For the text-containing cell, return its midpoint in (x, y) coordinate format. 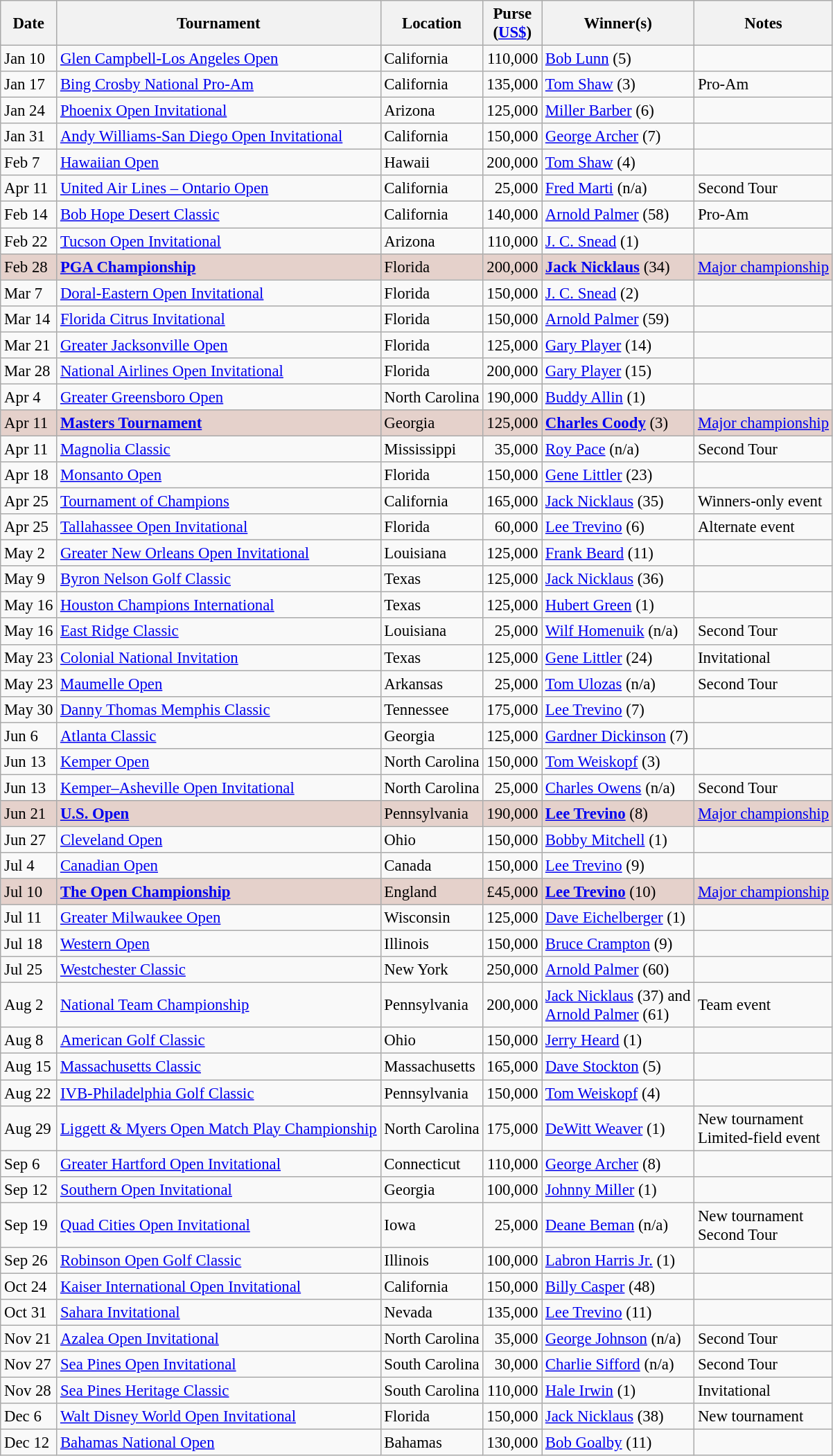
New tournament (764, 1417)
Jan 17 (29, 85)
Johnny Miller (1) (618, 1189)
Aug 15 (29, 1067)
Mar 7 (29, 293)
Jul 4 (29, 866)
Alternate event (764, 527)
New York (432, 970)
Jul 10 (29, 892)
Billy Casper (48) (618, 1286)
Sep 19 (29, 1225)
Doral-Eastern Open Invitational (219, 293)
Arnold Palmer (58) (618, 215)
Bobby Mitchell (1) (618, 840)
Hale Irwin (1) (618, 1391)
Jun 6 (29, 736)
Tom Weiskopf (3) (618, 762)
Roy Pace (n/a) (618, 449)
Tournament (219, 24)
Apr 4 (29, 397)
Mar 28 (29, 371)
Tom Shaw (3) (618, 85)
Atlanta Classic (219, 736)
Nov 27 (29, 1365)
East Ridge Classic (219, 632)
New tournamentSecond Tour (764, 1225)
Greater Greensboro Open (219, 397)
May 30 (29, 709)
Gene Littler (24) (618, 657)
Charles Coody (3) (618, 423)
Canada (432, 866)
Lee Trevino (11) (618, 1313)
Arnold Palmer (59) (618, 319)
National Team Championship (219, 1006)
Western Open (219, 944)
Quad Cities Open Invitational (219, 1225)
Location (432, 24)
Dec 12 (29, 1443)
George Archer (7) (618, 136)
Bob Lunn (5) (618, 59)
Bob Hope Desert Classic (219, 215)
Tom Ulozas (n/a) (618, 684)
Lee Trevino (7) (618, 709)
Feb 28 (29, 267)
Tournament of Champions (219, 501)
Massachusetts Classic (219, 1067)
Tennessee (432, 709)
Nov 21 (29, 1338)
Nov 28 (29, 1391)
Hawaii (432, 163)
Greater Hartford Open Invitational (219, 1164)
Monsanto Open (219, 475)
Liggett & Myers Open Match Play Championship (219, 1128)
Winner(s) (618, 24)
£45,000 (513, 892)
Mar 21 (29, 345)
Lee Trevino (10) (618, 892)
Dec 6 (29, 1417)
Notes (764, 24)
Feb 14 (29, 215)
Massachusetts (432, 1067)
Charlie Sifford (n/a) (618, 1365)
Danny Thomas Memphis Classic (219, 709)
Connecticut (432, 1164)
PGA Championship (219, 267)
Glen Campbell-Los Angeles Open (219, 59)
Charles Owens (n/a) (618, 788)
Wilf Homenuik (n/a) (618, 632)
Sea Pines Open Invitational (219, 1365)
Arkansas (432, 684)
Fred Marti (n/a) (618, 189)
Bruce Crampton (9) (618, 944)
Houston Champions International (219, 605)
Aug 8 (29, 1041)
Lee Trevino (6) (618, 527)
Magnolia Classic (219, 449)
Bahamas (432, 1443)
Tucson Open Invitational (219, 241)
Westchester Classic (219, 970)
Jan 31 (29, 136)
Jerry Heard (1) (618, 1041)
Kaiser International Open Invitational (219, 1286)
New tournamentLimited-field event (764, 1128)
Greater New Orleans Open Invitational (219, 553)
J. C. Snead (1) (618, 241)
Colonial National Invitation (219, 657)
England (432, 892)
Phoenix Open Invitational (219, 111)
National Airlines Open Invitational (219, 371)
Deane Beman (n/a) (618, 1225)
Jack Nicklaus (38) (618, 1417)
Aug 29 (29, 1128)
Feb 7 (29, 163)
130,000 (513, 1443)
Buddy Allin (1) (618, 397)
Robinson Open Golf Classic (219, 1261)
Team event (764, 1006)
Date (29, 24)
Wisconsin (432, 918)
Jun 27 (29, 840)
Florida Citrus Invitational (219, 319)
30,000 (513, 1365)
American Golf Classic (219, 1041)
Sep 12 (29, 1189)
Miller Barber (6) (618, 111)
Aug 22 (29, 1093)
George Archer (8) (618, 1164)
Kemper Open (219, 762)
Jul 18 (29, 944)
140,000 (513, 215)
Frank Beard (11) (618, 553)
May 9 (29, 579)
Winners-only event (764, 501)
Bob Goalby (11) (618, 1443)
Jul 25 (29, 970)
Apr 18 (29, 475)
Oct 24 (29, 1286)
Bahamas National Open (219, 1443)
Maumelle Open (219, 684)
Gardner Dickinson (7) (618, 736)
Kemper–Asheville Open Invitational (219, 788)
Lee Trevino (8) (618, 814)
Jun 21 (29, 814)
Jack Nicklaus (36) (618, 579)
Tom Shaw (4) (618, 163)
IVB-Philadelphia Golf Classic (219, 1093)
Tallahassee Open Invitational (219, 527)
Sep 6 (29, 1164)
Arnold Palmer (60) (618, 970)
Hubert Green (1) (618, 605)
Mar 14 (29, 319)
Jack Nicklaus (37) and Arnold Palmer (61) (618, 1006)
Dave Stockton (5) (618, 1067)
J. C. Snead (2) (618, 293)
Andy Williams-San Diego Open Invitational (219, 136)
Bing Crosby National Pro-Am (219, 85)
Cleveland Open (219, 840)
U.S. Open (219, 814)
George Johnson (n/a) (618, 1338)
Iowa (432, 1225)
Southern Open Invitational (219, 1189)
Oct 31 (29, 1313)
Jan 24 (29, 111)
250,000 (513, 970)
Byron Nelson Golf Classic (219, 579)
Masters Tournament (219, 423)
Gary Player (15) (618, 371)
Dave Eichelberger (1) (618, 918)
60,000 (513, 527)
Hawaiian Open (219, 163)
Feb 22 (29, 241)
Tom Weiskopf (4) (618, 1093)
Labron Harris Jr. (1) (618, 1261)
Aug 2 (29, 1006)
Nevada (432, 1313)
Gary Player (14) (618, 345)
Greater Jacksonville Open (219, 345)
Purse(US$) (513, 24)
Mississippi (432, 449)
United Air Lines – Ontario Open (219, 189)
Walt Disney World Open Invitational (219, 1417)
The Open Championship (219, 892)
DeWitt Weaver (1) (618, 1128)
Sahara Invitational (219, 1313)
Gene Littler (23) (618, 475)
Sea Pines Heritage Classic (219, 1391)
Jack Nicklaus (35) (618, 501)
Jul 11 (29, 918)
Greater Milwaukee Open (219, 918)
Canadian Open (219, 866)
Lee Trevino (9) (618, 866)
May 2 (29, 553)
Jan 10 (29, 59)
Jack Nicklaus (34) (618, 267)
Azalea Open Invitational (219, 1338)
Sep 26 (29, 1261)
